Output the (x, y) coordinate of the center of the cell containing the given text.  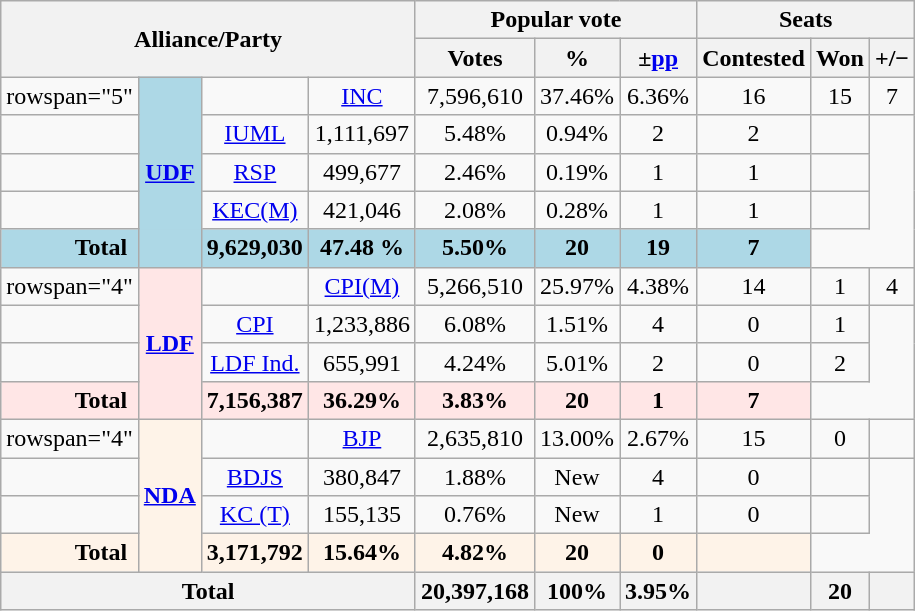
25.97% (578, 286)
RSP (254, 172)
421,046 (362, 210)
CPI(M) (362, 286)
13.00% (578, 438)
Contested (754, 58)
NDA (170, 495)
0.28% (578, 210)
LDF Ind. (254, 362)
6.36% (658, 96)
3,171,792 (254, 553)
5,266,510 (474, 286)
2.46% (474, 172)
1,233,886 (362, 324)
47.48 % (362, 248)
KEC(M) (254, 210)
3.83% (474, 400)
±pp (658, 58)
655,991 (362, 362)
7,156,387 (254, 400)
2,635,810 (474, 438)
20,397,168 (474, 591)
rowspan="5" (70, 96)
4.24% (474, 362)
16 (754, 96)
1.88% (474, 477)
Won (840, 58)
INC (362, 96)
Votes (474, 58)
UDF (170, 172)
7,596,610 (474, 96)
5.48% (474, 134)
15.64% (362, 553)
5.01% (578, 362)
3.95% (658, 591)
6.08% (474, 324)
0.19% (578, 172)
Popular vote (556, 20)
1,111,697 (362, 134)
4.82% (474, 553)
+/− (892, 58)
36.29% (362, 400)
1.51% (578, 324)
Alliance/Party (208, 39)
0.76% (474, 515)
14 (754, 286)
4.38% (658, 286)
0.94% (578, 134)
2.67% (658, 438)
37.46% (578, 96)
IUML (254, 134)
% (578, 58)
100% (578, 591)
19 (658, 248)
KC (T) (254, 515)
5.50% (474, 248)
LDF (170, 343)
CPI (254, 324)
155,135 (362, 515)
Seats (806, 20)
2.08% (474, 210)
BDJS (254, 477)
9,629,030 (254, 248)
499,677 (362, 172)
380,847 (362, 477)
BJP (362, 438)
